Locate the cell with the specified text and output its (x, y) center coordinate. 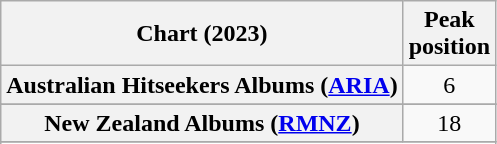
18 (449, 123)
New Zealand Albums (RMNZ) (202, 123)
6 (449, 85)
Peakposition (449, 34)
Australian Hitseekers Albums (ARIA) (202, 85)
Chart (2023) (202, 34)
